Search for the cell housing the specified text and yield its (x, y) center coordinate. 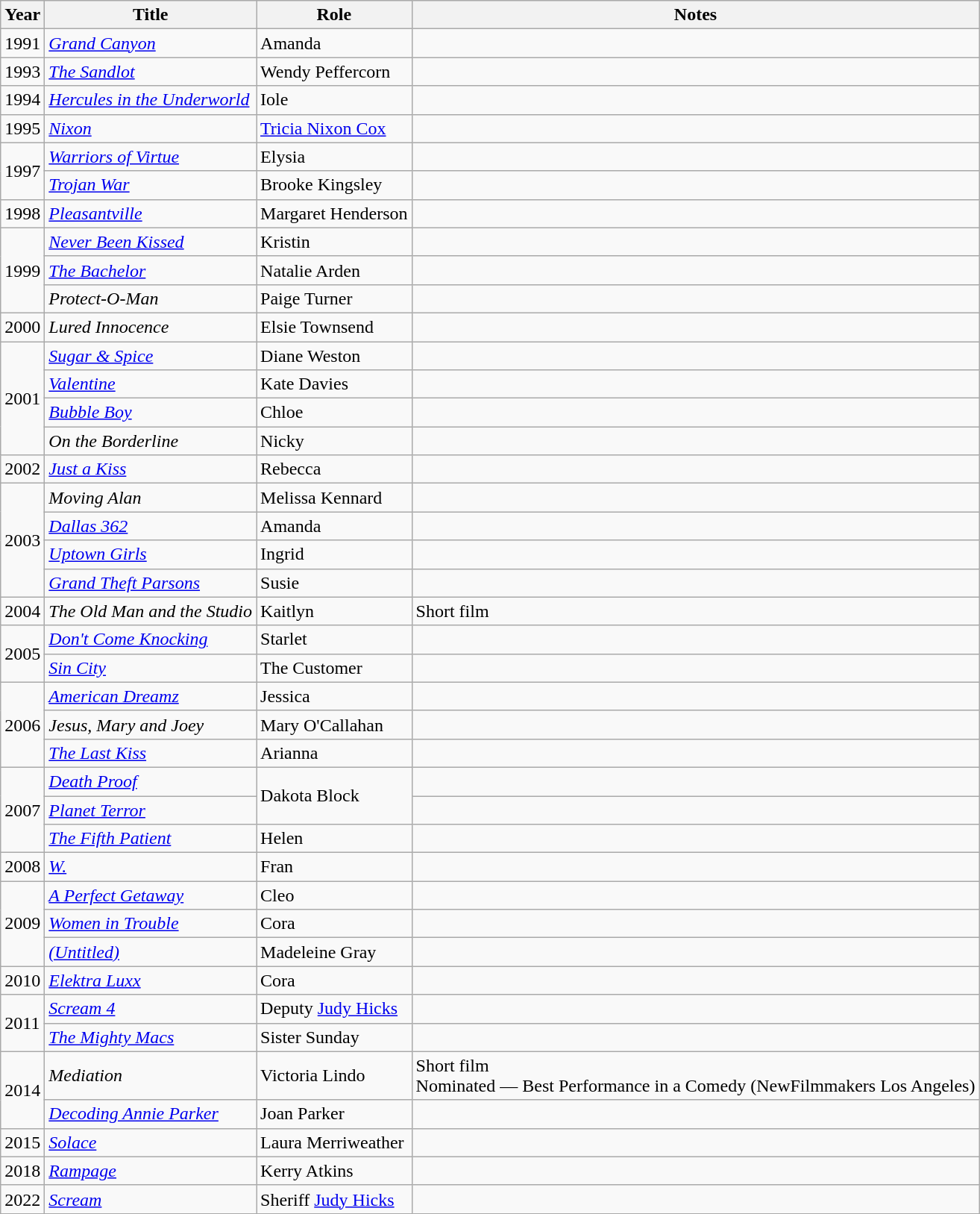
Diane Weston (334, 356)
Moving Alan (151, 498)
Helen (334, 839)
(Untitled) (151, 952)
2005 (22, 654)
2006 (22, 725)
Scream 4 (151, 1009)
Grand Theft Parsons (151, 583)
Starlet (334, 639)
Kate Davies (334, 384)
Elsie Townsend (334, 327)
Tricia Nixon Cox (334, 128)
Solace (151, 1142)
The Sandlot (151, 72)
1999 (22, 270)
Joan Parker (334, 1114)
Paige Turner (334, 298)
Kristin (334, 242)
Susie (334, 583)
Planet Terror (151, 810)
Elektra Luxx (151, 980)
W. (151, 867)
Ingrid (334, 554)
Wendy Peffercorn (334, 72)
Short film (695, 611)
On the Borderline (151, 441)
Nicky (334, 441)
Protect-O-Man (151, 298)
Lured Innocence (151, 327)
Bubble Boy (151, 413)
2001 (22, 398)
2015 (22, 1142)
Notes (695, 15)
Kerry Atkins (334, 1171)
The Fifth Patient (151, 839)
Iole (334, 100)
2007 (22, 810)
1993 (22, 72)
Elysia (334, 157)
Madeleine Gray (334, 952)
Sheriff Judy Hicks (334, 1199)
2009 (22, 924)
2011 (22, 1023)
The Last Kiss (151, 753)
2008 (22, 867)
Valentine (151, 384)
Trojan War (151, 185)
Rampage (151, 1171)
Natalie Arden (334, 270)
The Mighty Macs (151, 1037)
Sister Sunday (334, 1037)
Year (22, 15)
Brooke Kingsley (334, 185)
Rebecca (334, 469)
Women in Trouble (151, 924)
1997 (22, 171)
2004 (22, 611)
Just a Kiss (151, 469)
American Dreamz (151, 696)
Pleasantville (151, 213)
2002 (22, 469)
Fran (334, 867)
Jesus, Mary and Joey (151, 725)
Never Been Kissed (151, 242)
The Bachelor (151, 270)
Arianna (334, 753)
Decoding Annie Parker (151, 1114)
Sin City (151, 668)
2003 (22, 540)
Nixon (151, 128)
Sugar & Spice (151, 356)
Dallas 362 (151, 526)
2022 (22, 1199)
Hercules in the Underworld (151, 100)
Role (334, 15)
Grand Canyon (151, 43)
Deputy Judy Hicks (334, 1009)
Chloe (334, 413)
Warriors of Virtue (151, 157)
Jessica (334, 696)
Short filmNominated — Best Performance in a Comedy (NewFilmmakers Los Angeles) (695, 1076)
Cleo (334, 895)
1998 (22, 213)
1994 (22, 100)
2010 (22, 980)
Laura Merriweather (334, 1142)
Scream (151, 1199)
1991 (22, 43)
Title (151, 15)
Death Proof (151, 781)
Dakota Block (334, 795)
2014 (22, 1089)
Uptown Girls (151, 554)
Don't Come Knocking (151, 639)
The Customer (334, 668)
1995 (22, 128)
Mary O'Callahan (334, 725)
A Perfect Getaway (151, 895)
The Old Man and the Studio (151, 611)
Margaret Henderson (334, 213)
Melissa Kennard (334, 498)
2018 (22, 1171)
Mediation (151, 1076)
2000 (22, 327)
Kaitlyn (334, 611)
Victoria Lindo (334, 1076)
